Pinpoint the cell where the given text exists, returning its (x, y) midpoint coordinate. 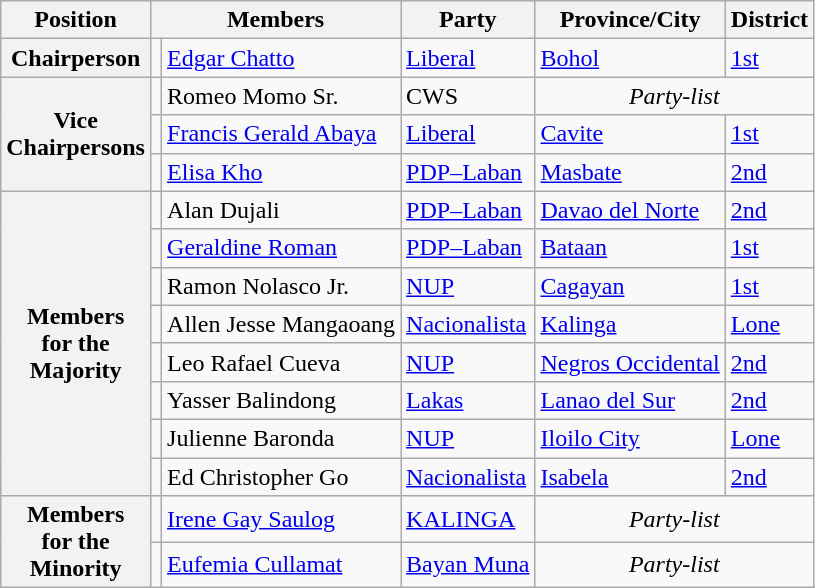
Kalinga (630, 324)
Ramon Nolasco Jr. (282, 286)
Position (76, 20)
Lakas (468, 400)
Romeo Momo Sr. (282, 96)
Edgar Chatto (282, 58)
Bataan (630, 248)
District (769, 20)
KALINGA (468, 519)
Isabela (630, 477)
Bayan Muna (468, 565)
Allen Jesse Mangaoang (282, 324)
Province/City (630, 20)
Bohol (630, 58)
Ed Christopher Go (282, 477)
Davao del Norte (630, 210)
Chairperson (76, 58)
Irene Gay Saulog (282, 519)
Julienne Baronda (282, 438)
Cavite (630, 134)
Members (275, 20)
Lanao del Sur (630, 400)
Membersfor theMajority (76, 343)
Cagayan (630, 286)
Negros Occidental (630, 362)
ViceChairpersons (76, 134)
Party (468, 20)
Elisa Kho (282, 172)
Leo Rafael Cueva (282, 362)
Francis Gerald Abaya (282, 134)
Yasser Balindong (282, 400)
Membersfor theMinority (76, 542)
Alan Dujali (282, 210)
CWS (468, 96)
Iloilo City (630, 438)
Geraldine Roman (282, 248)
Eufemia Cullamat (282, 565)
Masbate (630, 172)
